Locate the cell with the specified text and output its [X, Y] center coordinate. 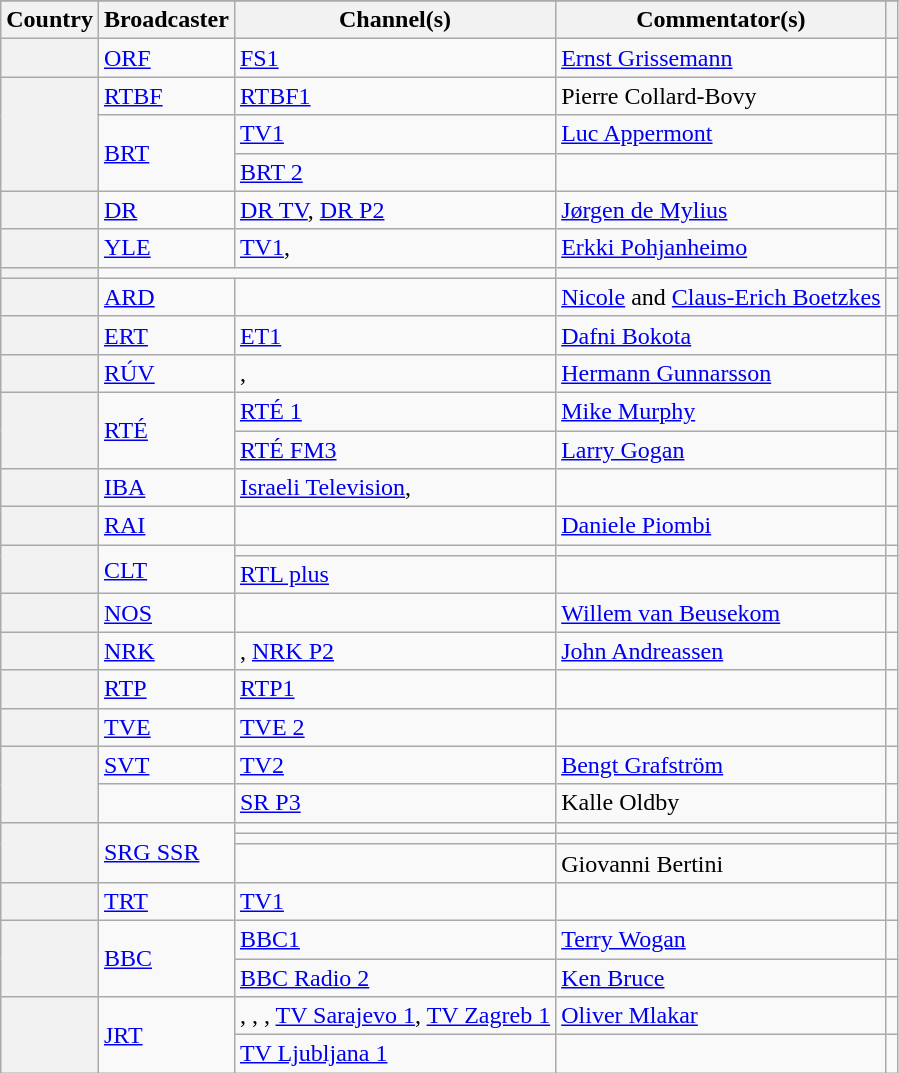
TV Ljubljana 1 [394, 1054]
Terry Wogan [721, 939]
Ernst Grissemann [721, 58]
TV2 [394, 765]
BBC Radio 2 [394, 977]
TRT [166, 901]
YLE [166, 248]
Commentator(s) [721, 20]
RÚV [166, 373]
RTÉ [166, 430]
Daniele Piombi [721, 526]
Mike Murphy [721, 411]
IBA [166, 488]
RTP [166, 689]
TVE [166, 727]
RTÉ 1 [394, 411]
ET1 [394, 335]
Country [50, 20]
Israeli Television, [394, 488]
DR [166, 210]
RTBF1 [394, 96]
RTÉ FM3 [394, 449]
BBC [166, 958]
John Andreassen [721, 651]
BRT [166, 153]
ORF [166, 58]
ARD [166, 297]
TVE 2 [394, 727]
, [394, 373]
Luc Appermont [721, 134]
Larry Gogan [721, 449]
Oliver Mlakar [721, 1016]
Channel(s) [394, 20]
Nicole and Claus-Erich Boetzkes [721, 297]
RTP1 [394, 689]
RTBF [166, 96]
Giovanni Bertini [721, 863]
CLT [166, 570]
Pierre Collard-Bovy [721, 96]
, NRK P2 [394, 651]
SRG SSR [166, 852]
Hermann Gunnarsson [721, 373]
RAI [166, 526]
, , , TV Sarajevo 1, TV Zagreb 1 [394, 1016]
Jørgen de Mylius [721, 210]
NOS [166, 613]
NRK [166, 651]
Dafni Bokota [721, 335]
FS1 [394, 58]
Erkki Pohjanheimo [721, 248]
Bengt Grafström [721, 765]
ERT [166, 335]
SR P3 [394, 803]
Kalle Oldby [721, 803]
TV1, [394, 248]
Ken Bruce [721, 977]
BBC1 [394, 939]
JRT [166, 1035]
BRT 2 [394, 172]
Willem van Beusekom [721, 613]
RTL plus [394, 575]
DR TV, DR P2 [394, 210]
Broadcaster [166, 20]
SVT [166, 765]
